For the text-containing cell, return its midpoint in (x, y) coordinate format. 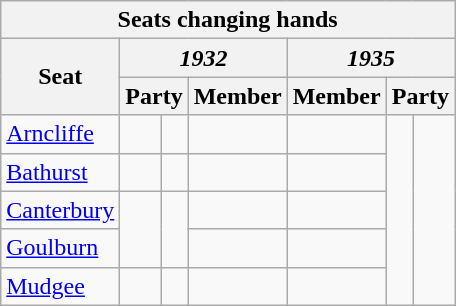
Seat (60, 77)
Arncliffe (60, 134)
Seats changing hands (228, 20)
Mudgee (60, 286)
Bathurst (60, 172)
Canterbury (60, 210)
1932 (204, 58)
Goulburn (60, 248)
1935 (370, 58)
